Detect which cell encompasses the target text, then output its [X, Y] center coordinate. 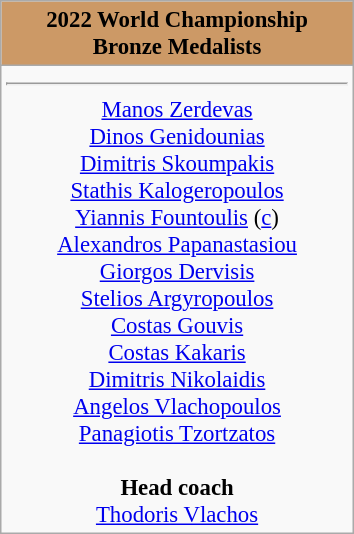
2022 World ChampionshipBronze Medalists [178, 34]
